Identify which cell holds the provided text, then report its [x, y] central coordinate. 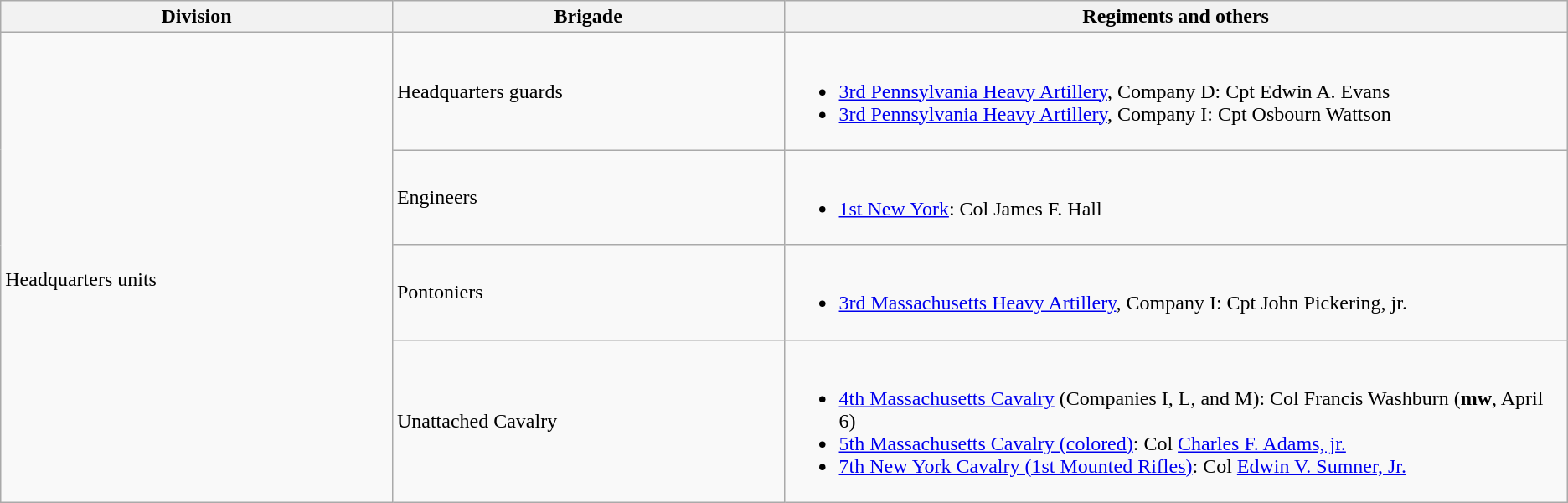
Brigade [588, 17]
Headquarters units [197, 267]
Headquarters guards [588, 91]
3rd Pennsylvania Heavy Artillery, Company D: Cpt Edwin A. Evans3rd Pennsylvania Heavy Artillery, Company I: Cpt Osbourn Wattson [1176, 91]
Unattached Cavalry [588, 421]
Pontoniers [588, 292]
Division [197, 17]
Regiments and others [1176, 17]
Engineers [588, 198]
3rd Massachusetts Heavy Artillery, Company I: Cpt John Pickering, jr. [1176, 292]
1st New York: Col James F. Hall [1176, 198]
